Pinpoint the cell where the given text exists, returning its (X, Y) midpoint coordinate. 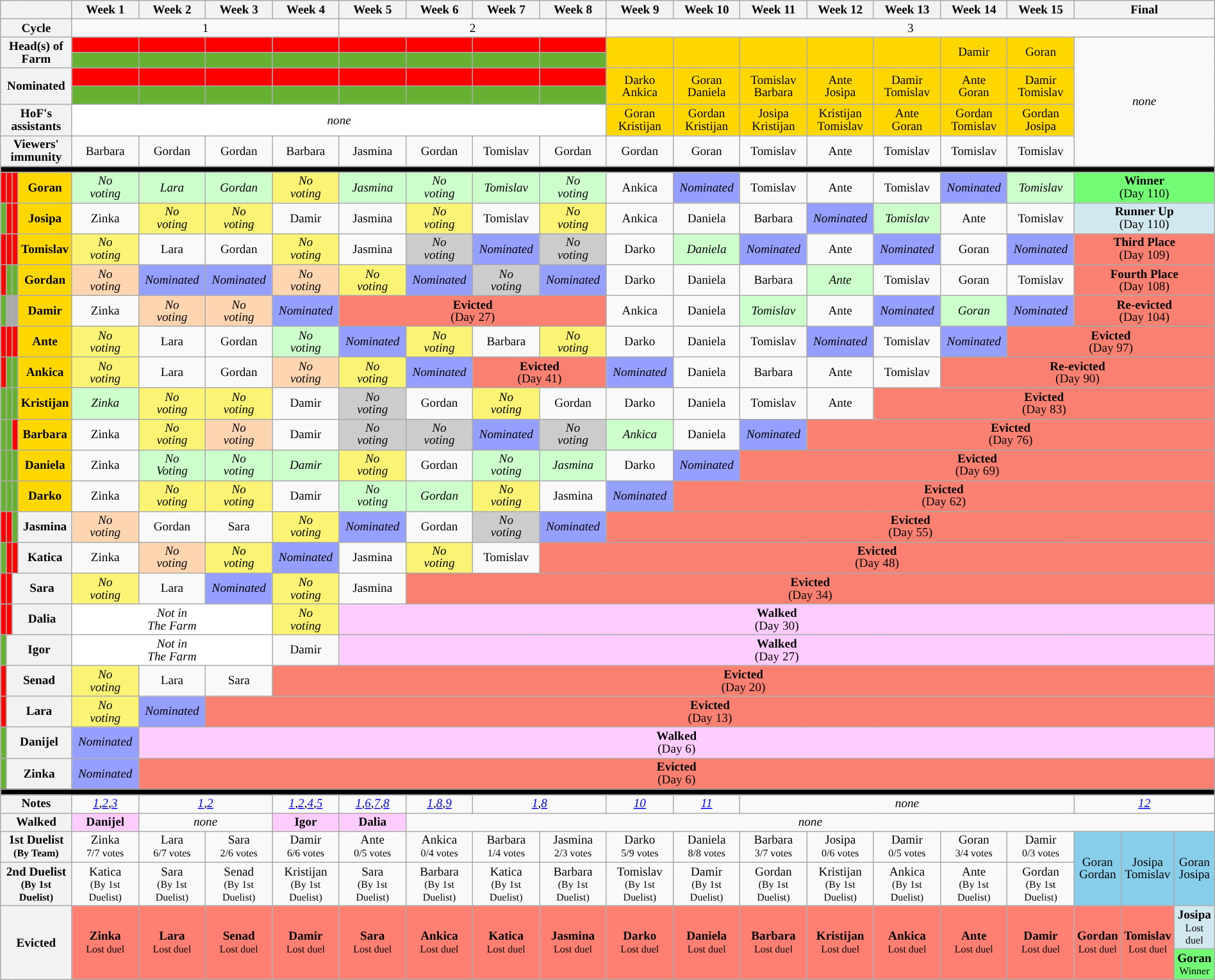
Lara6/7 votes (172, 847)
Ante(By 1st Duelist) (974, 884)
Tomislav (By 1st Duelist) (640, 884)
Ante 0/5 votes (372, 847)
Josipa (45, 218)
Head(s) of Farm (36, 53)
Evicted(Day 48) (877, 557)
GoranWinner (1194, 964)
JosipaLost duel (1194, 927)
Evicted(Day 27) (473, 311)
1 (205, 28)
12 (1145, 804)
Evicted(Day 55) (910, 527)
Walked(Day 27) (777, 650)
ZinkaLost duel (105, 943)
Notes (36, 804)
AnteLost duel (974, 943)
Week 14 (974, 10)
1,8 (540, 804)
Walked (36, 822)
Week 15 (1041, 10)
Evicted(Day 62) (943, 496)
Evicted(Day 41) (540, 373)
Evicted (36, 943)
Evicted(Day 97) (1111, 341)
1,2,4,5 (306, 804)
Gordan Tomislav (974, 120)
Week 2 (172, 10)
DanielaLost duel (706, 943)
Ankica(By 1st Duelist) (907, 884)
Gordan Kristijan (706, 120)
Kristijan (45, 404)
BarbaraLost duel (773, 943)
1,2 (205, 804)
DarkoLost duel (640, 943)
GordanLost duel (1097, 943)
Week 11 (773, 10)
Goran Daniela (706, 86)
HoF's assistants (36, 120)
Final (1145, 10)
10 (640, 804)
Week 9 (640, 10)
Damir6/6 votes (306, 847)
Evicted(Day 76) (1011, 434)
2 (473, 28)
KaticaLost duel (506, 943)
1,8,9 (439, 804)
Evicted(Day 6) (677, 773)
Senad(By 1st Duelist) (239, 884)
Zinka 7/7 votes (105, 847)
GoranJosipa (1194, 869)
Darko Ankica (640, 86)
LaraLost duel (172, 943)
Walked(Day 30) (777, 619)
NoVoting (172, 465)
Evicted(Day 34) (810, 588)
Week 10 (706, 10)
Week 13 (907, 10)
GoranGordan (1097, 869)
Barbara(By 1st Duelist) (439, 884)
Evicted(Day 13) (710, 712)
Cycle (36, 28)
TomislavLost duel (1147, 943)
Gordan (By 1st Duelist) (773, 884)
Runner Up(Day 110) (1145, 218)
Week 6 (439, 10)
Fourth Place(Day 108) (1145, 280)
Week 12 (840, 10)
1,6,7,8 (372, 804)
Katica (45, 557)
Ante Josipa (840, 86)
3 (910, 28)
Barbara 3/7 votes (773, 847)
Sara2/6 votes (239, 847)
Jasmina2/3 votes (573, 847)
Week 1 (105, 10)
Evicted(Day 69) (977, 465)
Ankica0/4 votes (439, 847)
Week 5 (372, 10)
11 (706, 804)
Third Place(Day 109) (1145, 249)
Re-evicted(Day 104) (1145, 311)
Week 3 (239, 10)
Re-evicted(Day 90) (1078, 373)
Evicted(Day 83) (1044, 404)
Winner(Day 110) (1145, 188)
Barbara (By 1st Duelist) (573, 884)
Evicted(Day 20) (743, 681)
Daniela 8/8 votes (706, 847)
Gordan Josipa (1041, 120)
Week 7 (506, 10)
Damir0/5 votes (907, 847)
JosipaTomislav (1147, 869)
Senad (39, 681)
Goran Kristijan (640, 120)
Goran3/4 votes (974, 847)
JasminaLost duel (573, 943)
SaraLost duel (372, 943)
1st Duelist(By Team) (36, 847)
Josipa Kristijan (773, 120)
Josipa 0/6 votes (840, 847)
Kristijan Tomislav (840, 120)
SenadLost duel (239, 943)
Damir0/3 votes (1041, 847)
Barbara1/4 votes (506, 847)
Week 4 (306, 10)
Gordan(By 1st Duelist) (1041, 884)
Damir (By 1st Duelist) (706, 884)
Viewers' immunity (36, 151)
Week 8 (573, 10)
1,2,3 (105, 804)
KristijanLost duel (840, 943)
Walked(Day 6) (677, 742)
Tomislav Barbara (773, 86)
Darko5/9 votes (640, 847)
2nd Duelist(By 1st Duelist) (36, 884)
